Return the [X, Y] coordinate for the center point of the cell that contains the specified text.  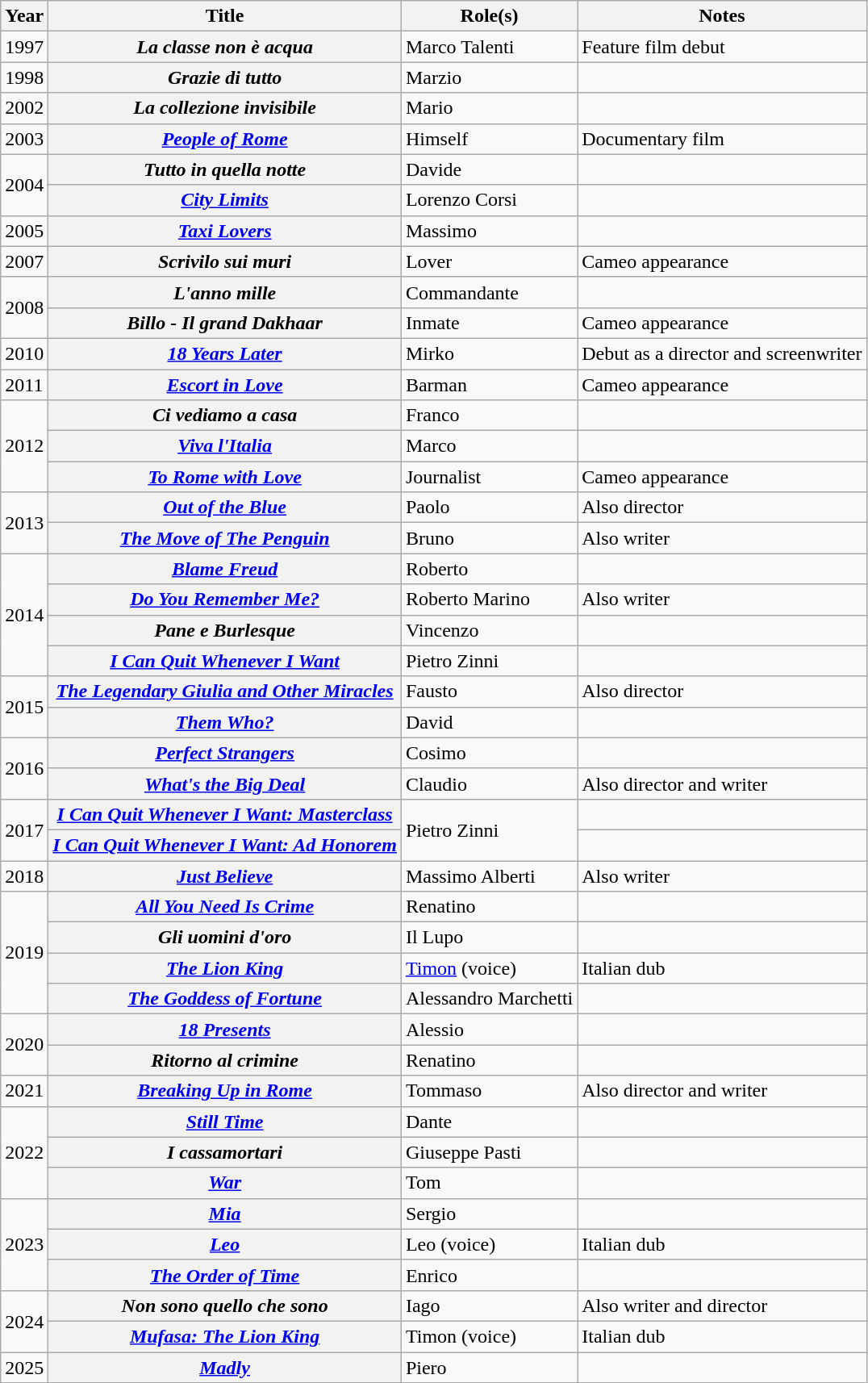
Davide [489, 169]
Mufasa: The Lion King [225, 1336]
I Can Quit Whenever I Want: Ad Honorem [225, 845]
Leo (voice) [489, 1244]
Gli uomini d'oro [225, 938]
Perfect Strangers [225, 753]
Taxi Lovers [225, 231]
Giuseppe Pasti [489, 1152]
To Rome with Love [225, 477]
Scrivilo sui muri [225, 261]
Feature film debut [722, 47]
Non sono quello che sono [225, 1306]
18 Years Later [225, 353]
Inmate [489, 323]
2005 [24, 231]
2021 [24, 1091]
Do You Remember Me? [225, 600]
The Order of Time [225, 1275]
Just Believe [225, 875]
2008 [24, 307]
Paolo [489, 508]
Blame Freud [225, 569]
The Move of The Penguin [225, 538]
Madly [225, 1368]
People of Rome [225, 139]
La classe non è acqua [225, 47]
The Legendary Giulia and Other Miracles [225, 691]
2004 [24, 185]
Marzio [489, 77]
Journalist [489, 477]
Debut as a director and screenwriter [722, 353]
I Can Quit Whenever I Want [225, 661]
Alessandro Marchetti [489, 999]
2023 [24, 1244]
Leo [225, 1244]
War [225, 1183]
Documentary film [722, 139]
Franco [489, 416]
Alessio [489, 1030]
Sergio [489, 1214]
2025 [24, 1368]
Vincenzo [489, 630]
La collezione invisibile [225, 108]
2007 [24, 261]
Also writer and director [722, 1306]
Pane e Burlesque [225, 630]
Tommaso [489, 1091]
2016 [24, 768]
L'anno mille [225, 292]
Mia [225, 1214]
The Lion King [225, 968]
Fausto [489, 691]
2024 [24, 1321]
2018 [24, 875]
Claudio [489, 783]
Bruno [489, 538]
Breaking Up in Rome [225, 1091]
Grazie di tutto [225, 77]
Lorenzo Corsi [489, 200]
2020 [24, 1045]
Year [24, 16]
Out of the Blue [225, 508]
Roberto Marino [489, 600]
Massimo [489, 231]
Title [225, 16]
Role(s) [489, 16]
Commandante [489, 292]
Still Time [225, 1122]
The Goddess of Fortune [225, 999]
Tutto in quella notte [225, 169]
Viva l'Italia [225, 446]
2015 [24, 707]
David [489, 722]
2022 [24, 1152]
2010 [24, 353]
2014 [24, 615]
Marco Talenti [489, 47]
Ci vediamo a casa [225, 416]
Himself [489, 139]
Ritorno al crimine [225, 1060]
City Limits [225, 200]
Iago [489, 1306]
Marco [489, 446]
I Can Quit Whenever I Want: Masterclass [225, 814]
2019 [24, 953]
2012 [24, 446]
1998 [24, 77]
Notes [722, 16]
Tom [489, 1183]
Billo - Il grand Dakhaar [225, 323]
18 Presents [225, 1030]
Mario [489, 108]
Barman [489, 385]
2017 [24, 829]
Dante [489, 1122]
What's the Big Deal [225, 783]
Roberto [489, 569]
Cosimo [489, 753]
2011 [24, 385]
Escort in Love [225, 385]
Them Who? [225, 722]
2013 [24, 523]
Mirko [489, 353]
1997 [24, 47]
Massimo Alberti [489, 875]
2003 [24, 139]
Lover [489, 261]
I cassamortari [225, 1152]
Il Lupo [489, 938]
All You Need Is Crime [225, 907]
Piero [489, 1368]
2002 [24, 108]
Enrico [489, 1275]
